Return the (X, Y) coordinate for the center point of the cell that contains the specified text.  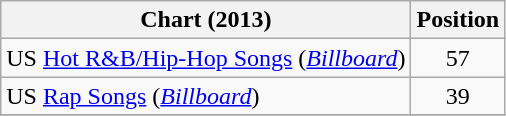
57 (458, 58)
US Rap Songs (Billboard) (206, 96)
US Hot R&B/Hip-Hop Songs (Billboard) (206, 58)
Position (458, 20)
Chart (2013) (206, 20)
39 (458, 96)
